Provide the [x, y] coordinate of the cell's center where the given text is located.  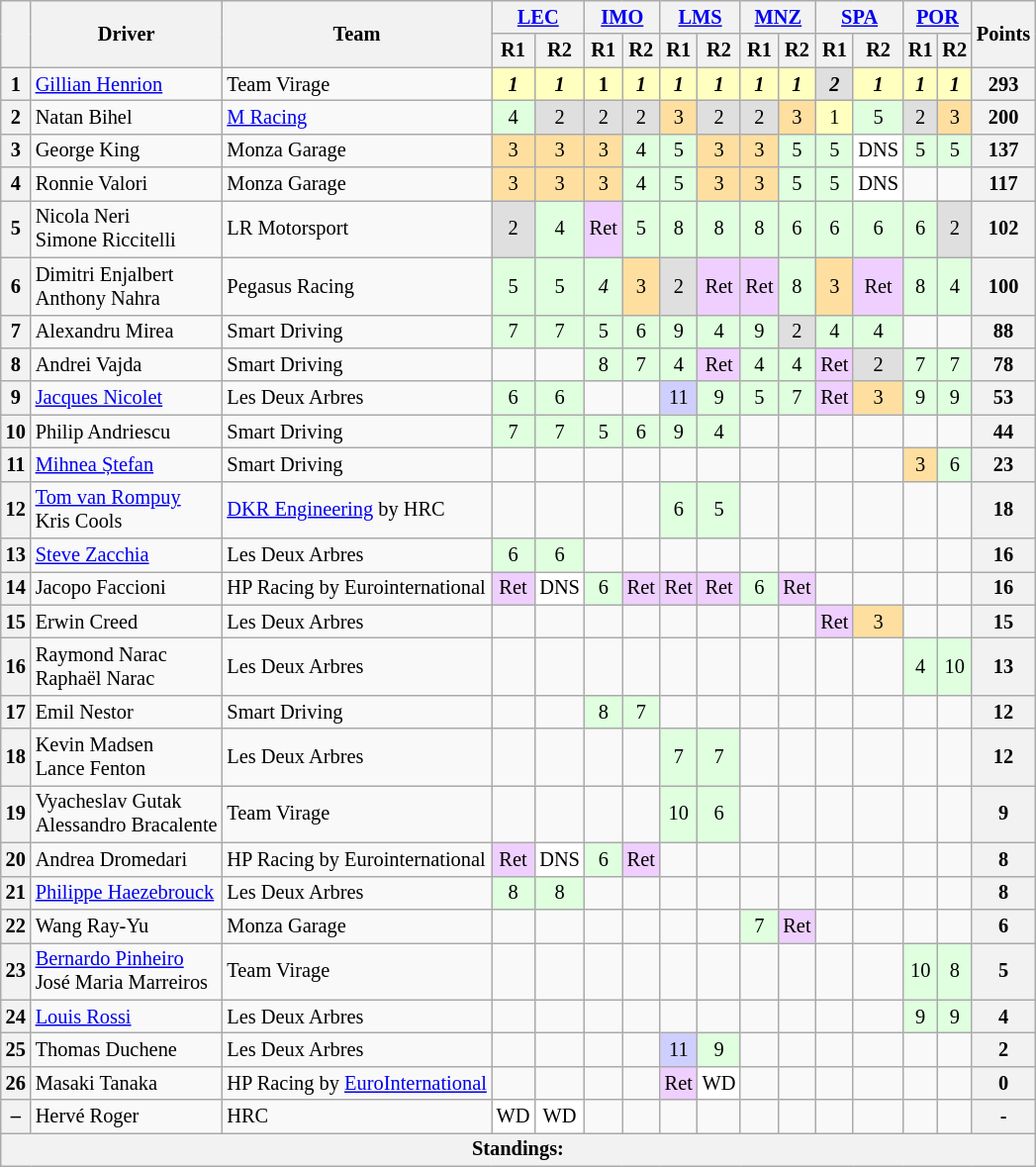
Nicola Neri Simone Riccitelli [127, 229]
Points [1003, 34]
Raymond Narac Raphaël Narac [127, 666]
Philip Andriescu [127, 432]
LEC [538, 17]
293 [1003, 84]
22 [16, 925]
Pegasus Racing [356, 286]
53 [1003, 398]
Standings: [518, 1149]
25 [16, 1049]
HP Racing by EuroInternational [356, 1083]
HRC [356, 1117]
SPA [859, 17]
Jacques Nicolet [127, 398]
LR Motorsport [356, 229]
- [1003, 1117]
M Racing [356, 117]
14 [16, 588]
Andrea Dromedari [127, 859]
Dimitri Enjalbert Anthony Nahra [127, 286]
Wang Ray-Yu [127, 925]
Thomas Duchene [127, 1049]
24 [16, 1017]
Philippe Haezebrouck [127, 893]
Erwin Creed [127, 622]
Hervé Roger [127, 1117]
100 [1003, 286]
George King [127, 150]
Mihnea Ștefan [127, 464]
20 [16, 859]
137 [1003, 150]
21 [16, 893]
Bernardo Pinheiro José Maria Marreiros [127, 971]
102 [1003, 229]
Jacopo Faccioni [127, 588]
117 [1003, 184]
Driver [127, 34]
Team [356, 34]
26 [16, 1083]
– [16, 1117]
LMS [701, 17]
IMO [622, 17]
POR [938, 17]
Vyacheslav Gutak Alessandro Bracalente [127, 814]
Tom van Rompuy Kris Cools [127, 510]
200 [1003, 117]
78 [1003, 364]
Andrei Vajda [127, 364]
DKR Engineering by HRC [356, 510]
88 [1003, 332]
Ronnie Valori [127, 184]
Emil Nestor [127, 712]
Gillian Henrion [127, 84]
Louis Rossi [127, 1017]
17 [16, 712]
Steve Zacchia [127, 555]
19 [16, 814]
MNZ [778, 17]
Kevin Madsen Lance Fenton [127, 757]
44 [1003, 432]
Alexandru Mirea [127, 332]
Masaki Tanaka [127, 1083]
Natan Bihel [127, 117]
0 [1003, 1083]
